Locate the cell with the specified text and output its (X, Y) center coordinate. 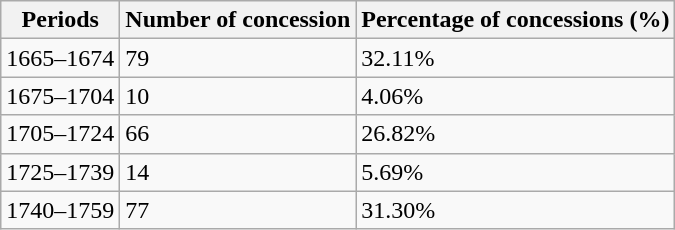
5.69% (516, 172)
14 (238, 172)
31.30% (516, 210)
32.11% (516, 58)
1705–1724 (60, 134)
1675–1704 (60, 96)
Periods (60, 20)
1740–1759 (60, 210)
1665–1674 (60, 58)
79 (238, 58)
1725–1739 (60, 172)
4.06% (516, 96)
Number of concession (238, 20)
77 (238, 210)
66 (238, 134)
26.82% (516, 134)
Percentage of concessions (%) (516, 20)
10 (238, 96)
